Return (X, Y) of the center of cell containing provided text 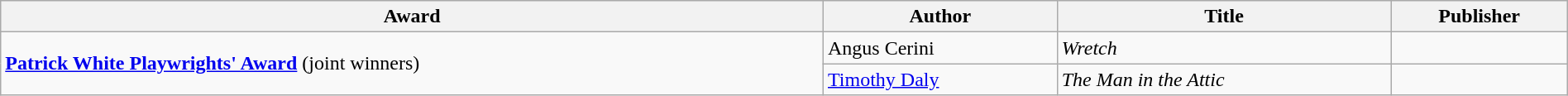
Title (1224, 17)
Publisher (1479, 17)
Award (412, 17)
Wretch (1224, 48)
Angus Cerini (939, 48)
The Man in the Attic (1224, 79)
Patrick White Playwrights' Award (joint winners) (412, 64)
Author (939, 17)
Timothy Daly (939, 79)
